Detect which cell encompasses the target text, then output its [X, Y] center coordinate. 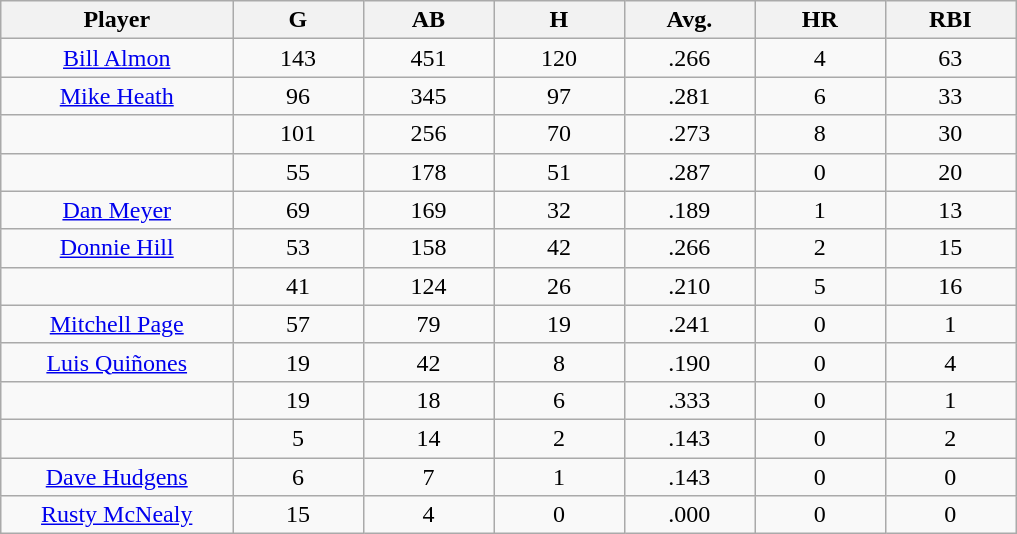
51 [559, 172]
Mitchell Page [117, 324]
Dan Meyer [117, 210]
.190 [689, 362]
63 [950, 58]
178 [428, 172]
Mike Heath [117, 96]
16 [950, 286]
30 [950, 134]
Rusty McNealy [117, 515]
Luis Quiñones [117, 362]
69 [298, 210]
Dave Hudgens [117, 477]
.210 [689, 286]
120 [559, 58]
79 [428, 324]
G [298, 20]
.287 [689, 172]
169 [428, 210]
Player [117, 20]
451 [428, 58]
18 [428, 400]
.281 [689, 96]
Bill Almon [117, 58]
.189 [689, 210]
70 [559, 134]
26 [559, 286]
33 [950, 96]
AB [428, 20]
Donnie Hill [117, 248]
7 [428, 477]
H [559, 20]
97 [559, 96]
96 [298, 96]
101 [298, 134]
.273 [689, 134]
20 [950, 172]
.241 [689, 324]
14 [428, 438]
158 [428, 248]
41 [298, 286]
.333 [689, 400]
13 [950, 210]
124 [428, 286]
RBI [950, 20]
345 [428, 96]
.000 [689, 515]
Avg. [689, 20]
HR [820, 20]
55 [298, 172]
256 [428, 134]
57 [298, 324]
143 [298, 58]
53 [298, 248]
32 [559, 210]
